Locate the cell with the specified text and output its (X, Y) center coordinate. 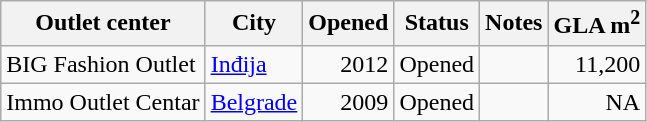
Immo Outlet Centar (103, 102)
Notes (514, 24)
NA (597, 102)
2012 (348, 64)
City (254, 24)
GLA m2 (597, 24)
BIG Fashion Outlet (103, 64)
Status (437, 24)
2009 (348, 102)
Outlet center (103, 24)
Belgrade (254, 102)
Inđija (254, 64)
11,200 (597, 64)
